For the text-containing cell, return its midpoint in (x, y) coordinate format. 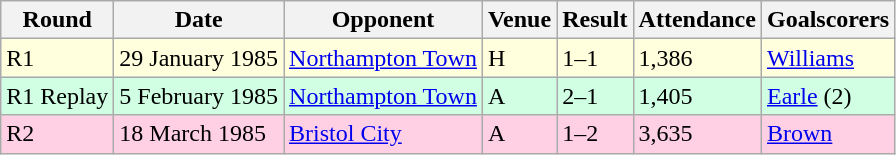
Brown (828, 134)
18 March 1985 (199, 134)
Opponent (384, 20)
Williams (828, 58)
1–2 (595, 134)
3,635 (697, 134)
R1 (58, 58)
5 February 1985 (199, 96)
R1 Replay (58, 96)
Goalscorers (828, 20)
Venue (519, 20)
Bristol City (384, 134)
1–1 (595, 58)
Round (58, 20)
1,386 (697, 58)
Earle (2) (828, 96)
R2 (58, 134)
Date (199, 20)
2–1 (595, 96)
Result (595, 20)
1,405 (697, 96)
29 January 1985 (199, 58)
Attendance (697, 20)
H (519, 58)
